Capture the cell that displays the provided text and extract its (X, Y) central coordinate. 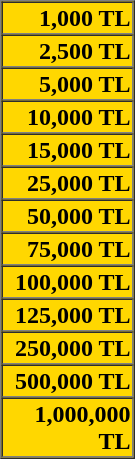
500,000 TL (68, 380)
50,000 TL (68, 216)
10,000 TL (68, 116)
15,000 TL (68, 150)
2,500 TL (68, 50)
25,000 TL (68, 182)
75,000 TL (68, 248)
1,000,000 TL (68, 428)
250,000 TL (68, 348)
5,000 TL (68, 84)
100,000 TL (68, 282)
125,000 TL (68, 314)
1,000 TL (68, 18)
